Output the [X, Y] coordinate of the center of the cell containing the given text.  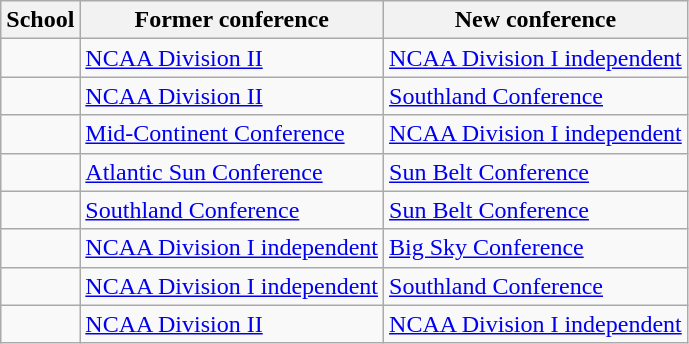
Mid-Continent Conference [232, 134]
Atlantic Sun Conference [232, 172]
Former conference [232, 20]
New conference [536, 20]
School [40, 20]
Big Sky Conference [536, 248]
